Pinpoint the cell where the given text exists, returning its (X, Y) midpoint coordinate. 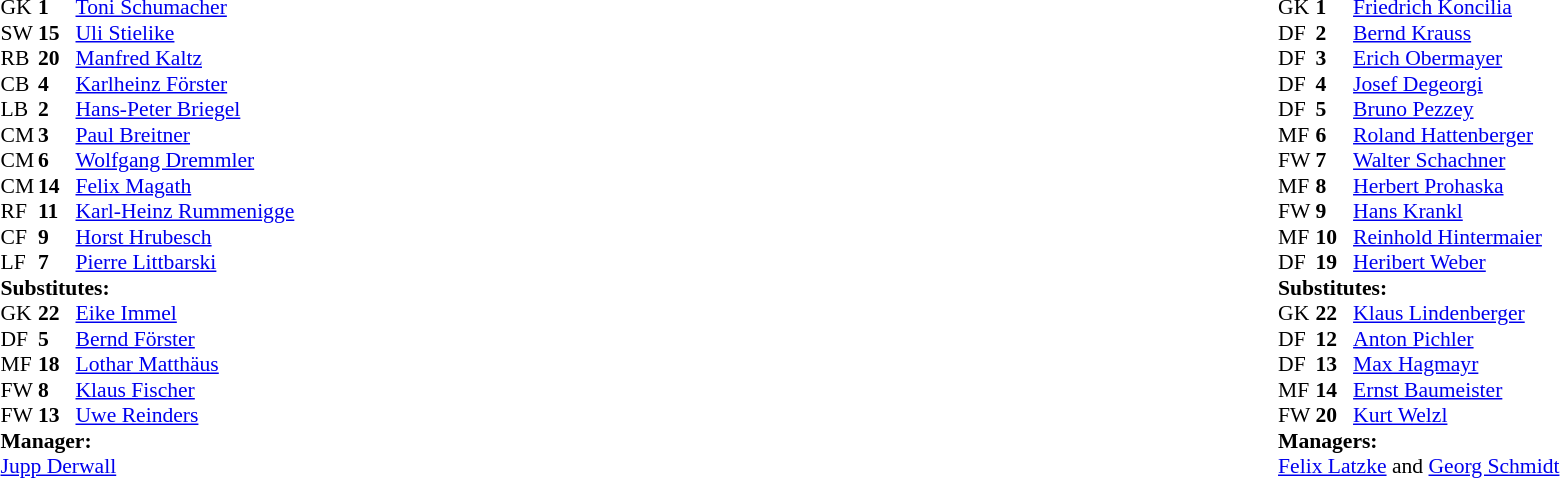
Uwe Reinders (186, 415)
18 (57, 365)
Manfred Kaltz (186, 59)
Karl-Heinz Rummenigge (186, 211)
19 (1335, 263)
Klaus Fischer (186, 390)
Kurt Welzl (1456, 415)
Roland Hattenberger (1456, 135)
Hans-Peter Briegel (186, 109)
Eike Immel (186, 313)
CB (19, 84)
Herbert Prohaska (1456, 186)
Klaus Lindenberger (1456, 313)
RB (19, 59)
Bernd Krauss (1456, 33)
Heribert Weber (1456, 263)
12 (1335, 339)
10 (1335, 237)
LF (19, 263)
Horst Hrubesch (186, 237)
Uli Stielike (186, 33)
Erich Obermayer (1456, 59)
Max Hagmayr (1456, 365)
Bernd Förster (186, 339)
Reinhold Hintermaier (1456, 237)
Bruno Pezzey (1456, 109)
RF (19, 211)
Anton Pichler (1456, 339)
CF (19, 237)
Josef Degeorgi (1456, 84)
Ernst Baumeister (1456, 390)
LB (19, 109)
Walter Schachner (1456, 161)
Hans Krankl (1456, 211)
Karlheinz Förster (186, 84)
SW (19, 33)
Paul Breitner (186, 135)
Managers: (1418, 441)
11 (57, 211)
15 (57, 33)
Manager: (147, 441)
Pierre Littbarski (186, 263)
Felix Magath (186, 186)
Wolfgang Dremmler (186, 161)
Lothar Matthäus (186, 365)
